From the cell containing the given text, extract its center point as (X, Y) coordinate. 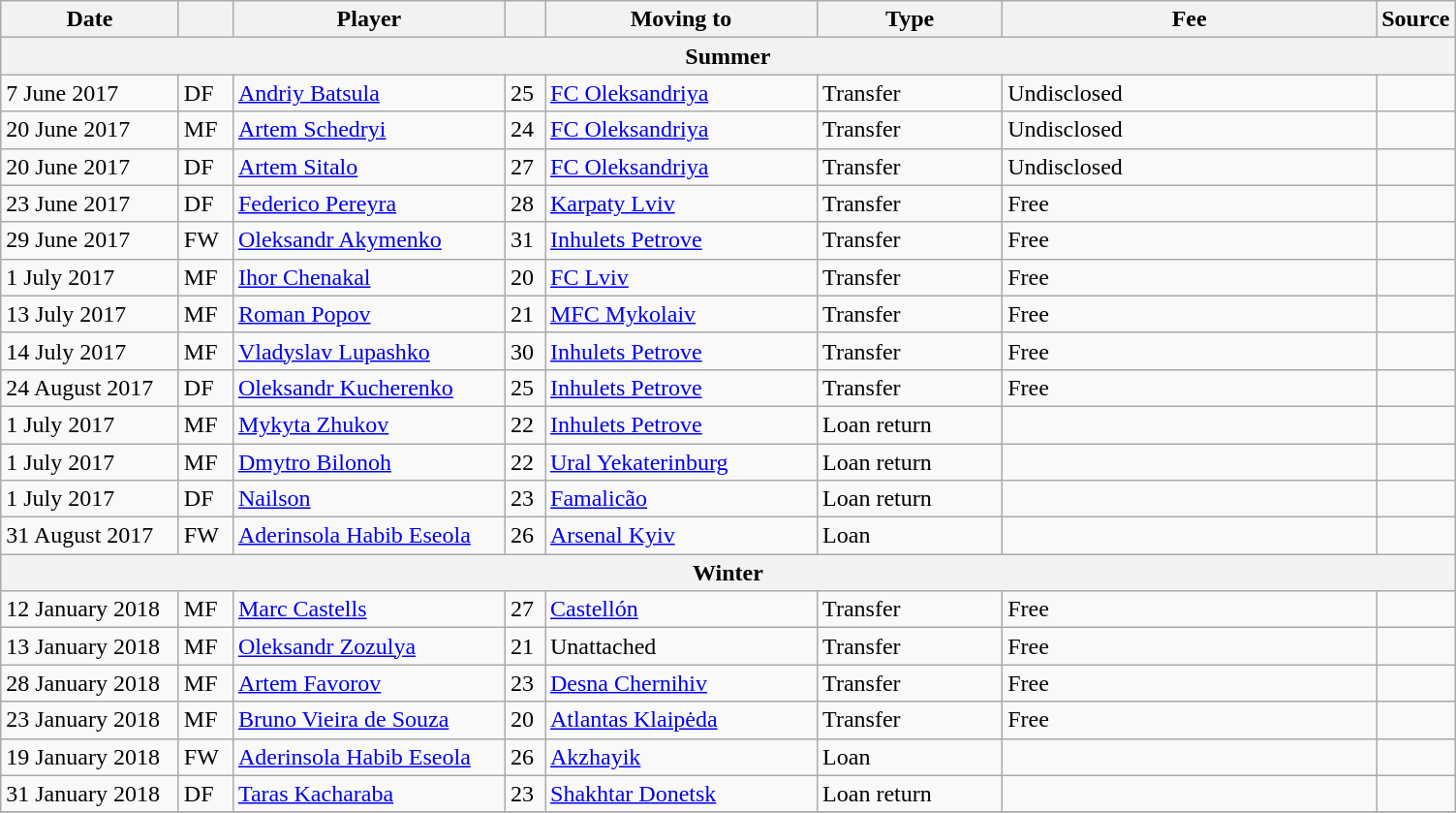
24 (525, 130)
24 August 2017 (90, 388)
Desna Chernihiv (680, 683)
Mykyta Zhukov (368, 424)
Moving to (680, 19)
Ural Yekaterinburg (680, 462)
Taras Kacharaba (368, 794)
Ihor Chenakal (368, 277)
MFC Mykolaiv (680, 314)
31 (525, 240)
7 June 2017 (90, 93)
13 July 2017 (90, 314)
Andriy Batsula (368, 93)
Summer (728, 56)
Dmytro Bilonoh (368, 462)
19 January 2018 (90, 757)
Federico Pereyra (368, 203)
31 August 2017 (90, 536)
Famalicão (680, 499)
Type (911, 19)
Shakhtar Donetsk (680, 794)
Winter (728, 573)
Arsenal Kyiv (680, 536)
31 January 2018 (90, 794)
23 January 2018 (90, 720)
Fee (1190, 19)
Artem Schedryi (368, 130)
Unattached (680, 646)
13 January 2018 (90, 646)
29 June 2017 (90, 240)
Source (1416, 19)
Roman Popov (368, 314)
Karpaty Lviv (680, 203)
Nailson (368, 499)
Castellón (680, 610)
Vladyslav Lupashko (368, 351)
30 (525, 351)
Oleksandr Akymenko (368, 240)
Oleksandr Kucherenko (368, 388)
14 July 2017 (90, 351)
28 (525, 203)
Date (90, 19)
Akzhayik (680, 757)
Bruno Vieira de Souza (368, 720)
12 January 2018 (90, 610)
Atlantas Klaipėda (680, 720)
Artem Sitalo (368, 167)
FC Lviv (680, 277)
Artem Favorov (368, 683)
Marc Castells (368, 610)
23 June 2017 (90, 203)
Oleksandr Zozulya (368, 646)
28 January 2018 (90, 683)
Player (368, 19)
